Return the [X, Y] coordinate for the center point of the cell that contains the specified text.  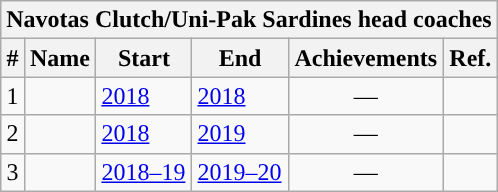
Name [60, 58]
Ref. [470, 58]
2019–20 [240, 172]
# [12, 58]
Achievements [366, 58]
2018–19 [144, 172]
2019 [240, 134]
Navotas Clutch/Uni-Pak Sardines head coaches [249, 20]
End [240, 58]
1 [12, 96]
3 [12, 172]
2 [12, 134]
Start [144, 58]
